Search for the cell housing the specified text and yield its (X, Y) center coordinate. 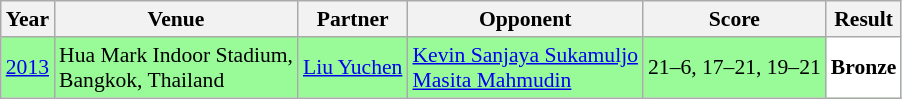
Hua Mark Indoor Stadium,Bangkok, Thailand (176, 68)
Bronze (864, 68)
Score (734, 19)
Opponent (525, 19)
Kevin Sanjaya Sukamuljo Masita Mahmudin (525, 68)
21–6, 17–21, 19–21 (734, 68)
Partner (352, 19)
Liu Yuchen (352, 68)
Result (864, 19)
Year (28, 19)
2013 (28, 68)
Venue (176, 19)
